Search for the cell housing the specified text and yield its (x, y) center coordinate. 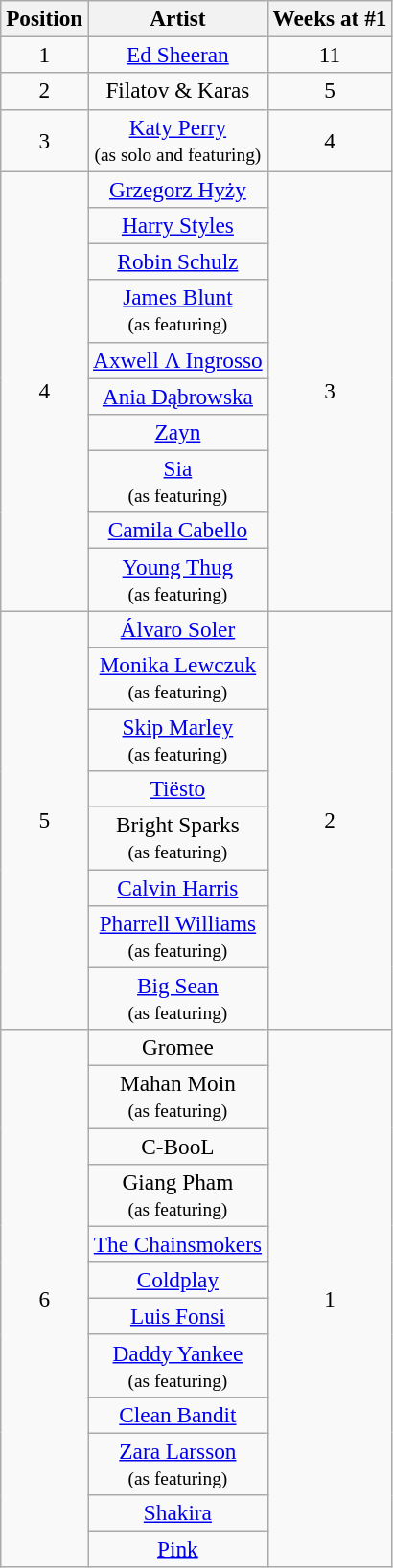
Position (44, 18)
Calvin Harris (178, 887)
11 (330, 55)
Ed Sheeran (178, 55)
Bright Sparks(as featuring) (178, 837)
Mahan Moin(as featuring) (178, 1096)
The Chainsmokers (178, 1244)
Axwell Λ Ingrosso (178, 360)
Filatov & Karas (178, 91)
6 (44, 1297)
Zayn (178, 432)
Daddy Yankee(as featuring) (178, 1366)
Skip Marley(as featuring) (178, 739)
Shakira (178, 1512)
Harry Styles (178, 225)
Ania Dąbrowska (178, 396)
C-BooL (178, 1146)
Monika Lewczuk(as featuring) (178, 678)
Coldplay (178, 1280)
Weeks at #1 (330, 18)
Young Thug(as featuring) (178, 579)
Camila Cabello (178, 531)
Big Sean(as featuring) (178, 998)
Grzegorz Hyży (178, 189)
Katy Perry(as solo and featuring) (178, 140)
Clean Bandit (178, 1415)
James Blunt(as featuring) (178, 310)
Gromee (178, 1047)
Giang Pham(as featuring) (178, 1195)
Pink (178, 1549)
Luis Fonsi (178, 1316)
Artist (178, 18)
Álvaro Soler (178, 628)
Sia(as featuring) (178, 481)
Tiësto (178, 789)
Zara Larsson(as featuring) (178, 1464)
Pharrell Williams(as featuring) (178, 937)
Robin Schulz (178, 261)
